From the cell containing the given text, extract its center point as (X, Y) coordinate. 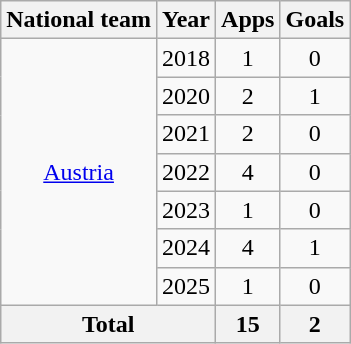
Year (186, 20)
2025 (186, 286)
2023 (186, 210)
2018 (186, 58)
Total (108, 324)
15 (248, 324)
National team (79, 20)
2021 (186, 134)
2020 (186, 96)
Goals (315, 20)
Apps (248, 20)
2022 (186, 172)
Austria (79, 172)
2024 (186, 248)
